Extract the (x, y) coordinate from the center of the cell holding the provided text.  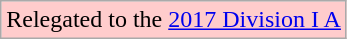
Relegated to the 2017 Division I A (174, 20)
